Capture the cell that displays the provided text and extract its (x, y) central coordinate. 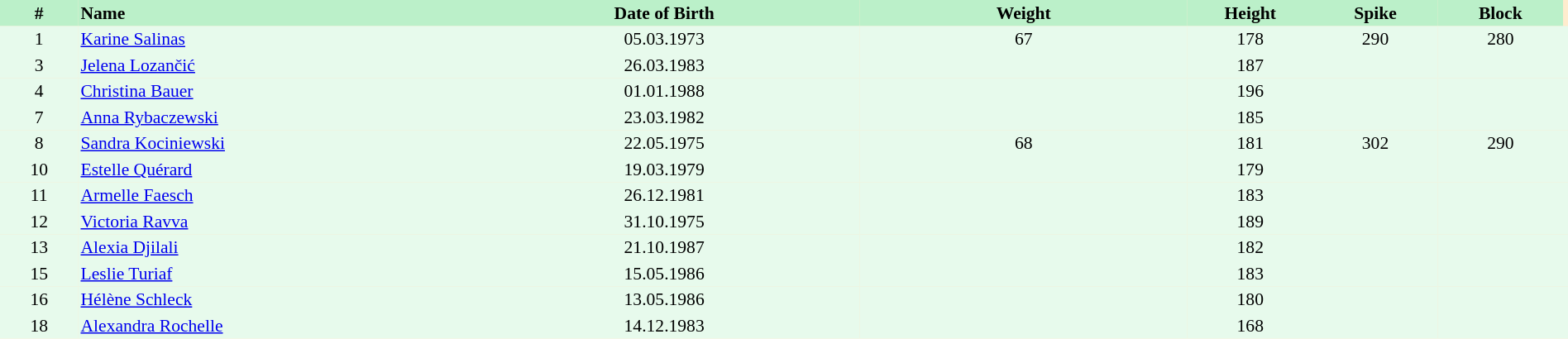
1 (39, 40)
Victoria Ravva (273, 222)
179 (1250, 169)
14.12.1983 (664, 326)
13.05.1986 (664, 299)
7 (39, 117)
280 (1500, 40)
16 (39, 299)
196 (1250, 91)
178 (1250, 40)
Karine Salinas (273, 40)
Anna Rybaczewski (273, 117)
Estelle Quérard (273, 169)
Block (1500, 13)
23.03.1982 (664, 117)
8 (39, 144)
11 (39, 195)
185 (1250, 117)
31.10.1975 (664, 222)
Jelena Lozančić (273, 65)
3 (39, 65)
Name (273, 13)
Alexandra Rochelle (273, 326)
05.03.1973 (664, 40)
15.05.1986 (664, 274)
182 (1250, 248)
68 (1024, 144)
12 (39, 222)
187 (1250, 65)
Armelle Faesch (273, 195)
22.05.1975 (664, 144)
01.01.1988 (664, 91)
Weight (1024, 13)
19.03.1979 (664, 169)
Height (1250, 13)
Christina Bauer (273, 91)
26.03.1983 (664, 65)
181 (1250, 144)
302 (1374, 144)
180 (1250, 299)
Alexia Djilali (273, 248)
Sandra Kociniewski (273, 144)
168 (1250, 326)
26.12.1981 (664, 195)
13 (39, 248)
67 (1024, 40)
21.10.1987 (664, 248)
4 (39, 91)
Hélène Schleck (273, 299)
10 (39, 169)
Leslie Turiaf (273, 274)
15 (39, 274)
189 (1250, 222)
Date of Birth (664, 13)
18 (39, 326)
# (39, 13)
Spike (1374, 13)
